Output the [x, y] coordinate of the center of the cell containing the given text.  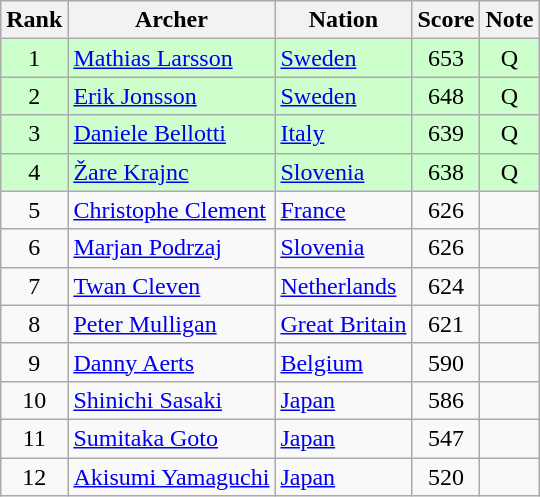
Score [446, 20]
Nation [344, 20]
Christophe Clement [172, 210]
Great Britain [344, 324]
Italy [344, 134]
Daniele Bellotti [172, 134]
Mathias Larsson [172, 58]
590 [446, 362]
638 [446, 172]
547 [446, 438]
624 [446, 286]
7 [34, 286]
520 [446, 477]
1 [34, 58]
12 [34, 477]
10 [34, 400]
639 [446, 134]
4 [34, 172]
586 [446, 400]
Netherlands [344, 286]
Sumitaka Goto [172, 438]
Archer [172, 20]
2 [34, 96]
3 [34, 134]
648 [446, 96]
Rank [34, 20]
5 [34, 210]
Belgium [344, 362]
Žare Krajnc [172, 172]
Shinichi Sasaki [172, 400]
Akisumi Yamaguchi [172, 477]
Twan Cleven [172, 286]
9 [34, 362]
Peter Mulligan [172, 324]
8 [34, 324]
653 [446, 58]
Erik Jonsson [172, 96]
6 [34, 248]
Note [510, 20]
France [344, 210]
Marjan Podrzaj [172, 248]
Danny Aerts [172, 362]
11 [34, 438]
621 [446, 324]
